Extract the (X, Y) coordinate from the center of the cell holding the provided text.  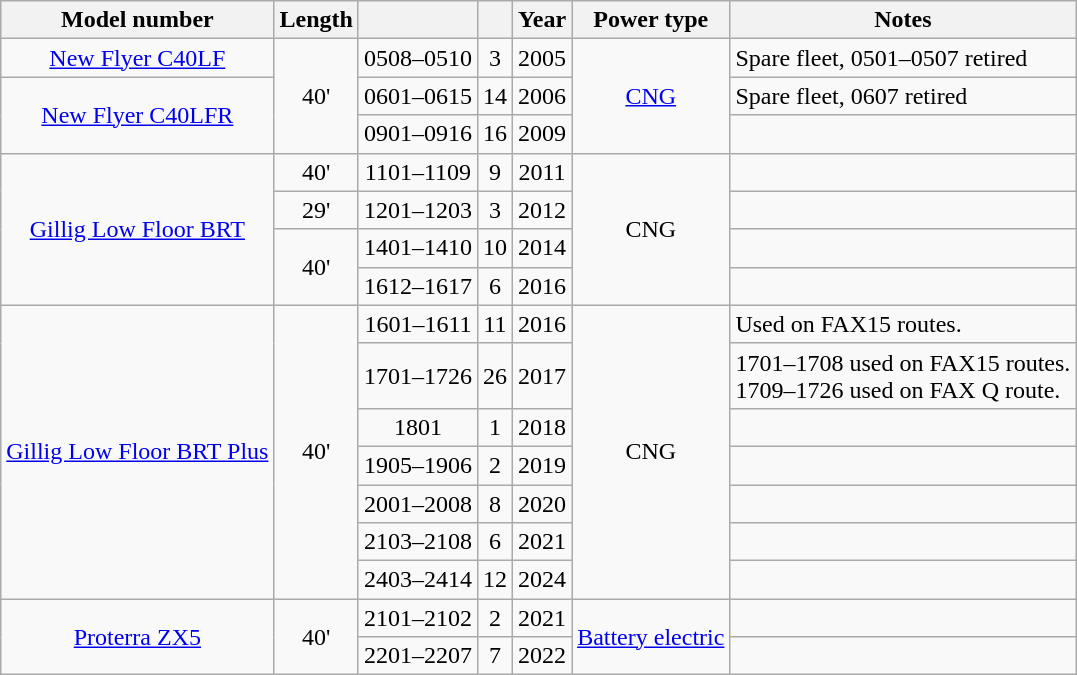
2019 (542, 465)
Spare fleet, 0607 retired (903, 96)
14 (494, 96)
16 (494, 134)
2101–2102 (418, 618)
1601–1611 (418, 324)
Length (316, 20)
2006 (542, 96)
2020 (542, 503)
Year (542, 20)
1101–1109 (418, 172)
Used on FAX15 routes. (903, 324)
2403–2414 (418, 580)
7 (494, 656)
Gillig Low Floor BRT (138, 229)
0601–0615 (418, 96)
1401–1410 (418, 248)
Model number (138, 20)
11 (494, 324)
26 (494, 376)
2011 (542, 172)
9 (494, 172)
1701–1726 (418, 376)
2103–2108 (418, 542)
2022 (542, 656)
Gillig Low Floor BRT Plus (138, 452)
0901–0916 (418, 134)
12 (494, 580)
2005 (542, 58)
0508–0510 (418, 58)
Spare fleet, 0501–0507 retired (903, 58)
8 (494, 503)
2201–2207 (418, 656)
10 (494, 248)
1905–1906 (418, 465)
29' (316, 210)
2024 (542, 580)
2017 (542, 376)
1 (494, 427)
1701–1708 used on FAX15 routes.1709–1726 used on FAX Q route. (903, 376)
1612–1617 (418, 286)
Proterra ZX5 (138, 637)
2001–2008 (418, 503)
1801 (418, 427)
Power type (651, 20)
Battery electric (651, 637)
1201–1203 (418, 210)
New Flyer C40LF (138, 58)
Notes (903, 20)
2009 (542, 134)
New Flyer C40LFR (138, 115)
2018 (542, 427)
2014 (542, 248)
2012 (542, 210)
